Output the [x, y] coordinate of the center of the cell containing the given text.  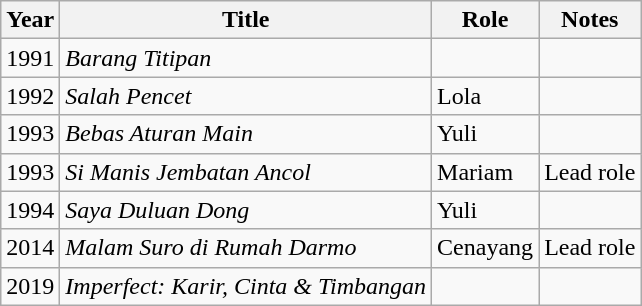
Notes [590, 20]
1991 [30, 58]
Title [246, 20]
Malam Suro di Rumah Darmo [246, 248]
Mariam [486, 172]
Role [486, 20]
1992 [30, 96]
Imperfect: Karir, Cinta & Timbangan [246, 286]
Saya Duluan Dong [246, 210]
2019 [30, 286]
Salah Pencet [246, 96]
Cenayang [486, 248]
Barang Titipan [246, 58]
2014 [30, 248]
Bebas Aturan Main [246, 134]
Year [30, 20]
Lola [486, 96]
1994 [30, 210]
Si Manis Jembatan Ancol [246, 172]
